Return the (x, y) coordinate for the center point of the cell that contains the specified text.  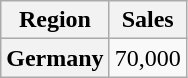
Sales (148, 20)
Germany (55, 58)
Region (55, 20)
70,000 (148, 58)
